Find where the given text appears and provide that cell's center as [X, Y] coordinate. 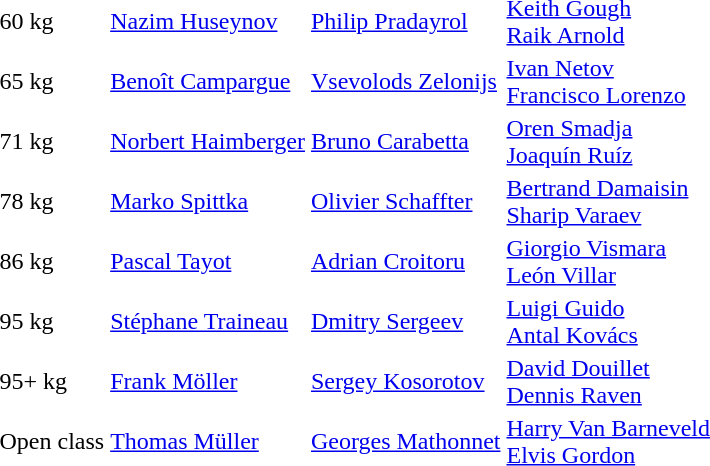
Sergey Kosorotov [406, 382]
Pascal Tayot [208, 262]
Bruno Carabetta [406, 142]
Marko Spittka [208, 202]
Norbert Haimberger [208, 142]
Olivier Schaffter [406, 202]
Benoît Campargue [208, 82]
Adrian Croitoru [406, 262]
Dmitry Sergeev [406, 322]
Stéphane Traineau [208, 322]
Frank Möller [208, 382]
Vsevolods Zelonijs [406, 82]
